Find where the given text appears and provide that cell's center as [X, Y] coordinate. 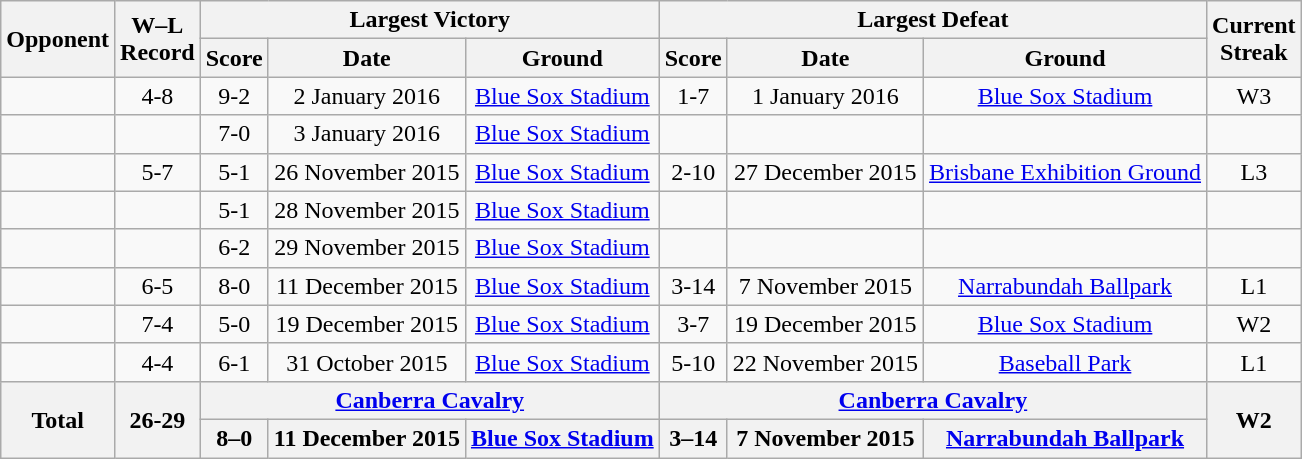
8–0 [234, 438]
3-7 [693, 324]
4-8 [158, 96]
27 December 2015 [825, 172]
Brisbane Exhibition Ground [1066, 172]
1 January 2016 [825, 96]
CurrentStreak [1254, 39]
3–14 [693, 438]
22 November 2015 [825, 362]
5-0 [234, 324]
5-7 [158, 172]
W–LRecord [158, 39]
26-29 [158, 419]
3-14 [693, 286]
4-4 [158, 362]
2-10 [693, 172]
7-4 [158, 324]
6-1 [234, 362]
9-2 [234, 96]
L3 [1254, 172]
26 November 2015 [366, 172]
1-7 [693, 96]
29 November 2015 [366, 248]
28 November 2015 [366, 210]
6-5 [158, 286]
Largest Defeat [932, 20]
6-2 [234, 248]
Opponent [58, 39]
Total [58, 419]
Baseball Park [1066, 362]
W3 [1254, 96]
7-0 [234, 134]
Largest Victory [430, 20]
8-0 [234, 286]
31 October 2015 [366, 362]
5-10 [693, 362]
2 January 2016 [366, 96]
3 January 2016 [366, 134]
